Identify which cell holds the provided text, then report its [x, y] central coordinate. 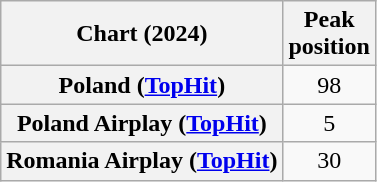
30 [329, 161]
Chart (2024) [142, 34]
Peak position [329, 34]
Romania Airplay (TopHit) [142, 161]
Poland (TopHit) [142, 85]
98 [329, 85]
5 [329, 123]
Poland Airplay (TopHit) [142, 123]
